Capture the cell that displays the provided text and extract its (X, Y) central coordinate. 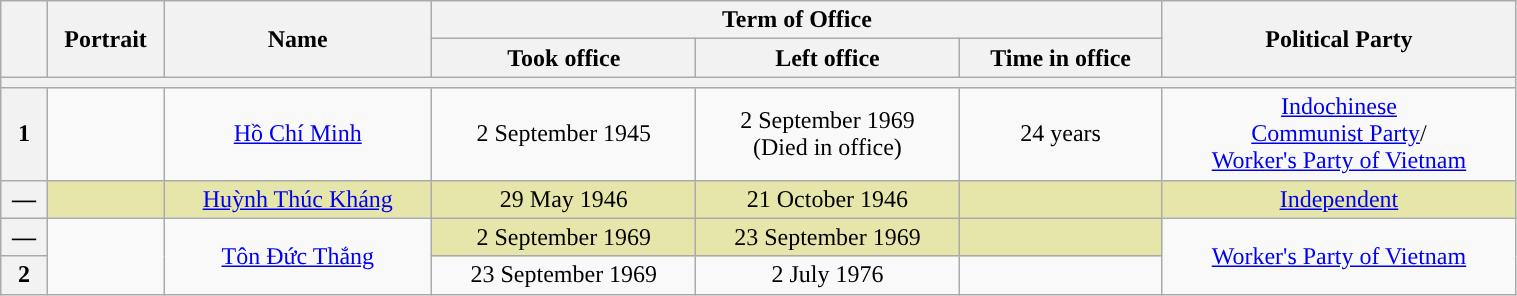
Political Party (1339, 39)
2 (24, 275)
29 May 1946 (564, 199)
IndochineseCommunist Party/Worker's Party of Vietnam (1339, 134)
Took office (564, 58)
Portrait (106, 39)
2 September 1969(Died in office) (828, 134)
1 (24, 134)
24 years (1060, 134)
21 October 1946 (828, 199)
Worker's Party of Vietnam (1339, 256)
2 September 1969 (564, 237)
Term of Office (797, 20)
2 July 1976 (828, 275)
Name (298, 39)
Time in office (1060, 58)
2 September 1945 (564, 134)
Left office (828, 58)
Huỳnh Thúc Kháng (298, 199)
Hồ Chí Minh (298, 134)
Independent (1339, 199)
Tôn Đức Thắng (298, 256)
